Locate the cell with the specified text and output its [x, y] center coordinate. 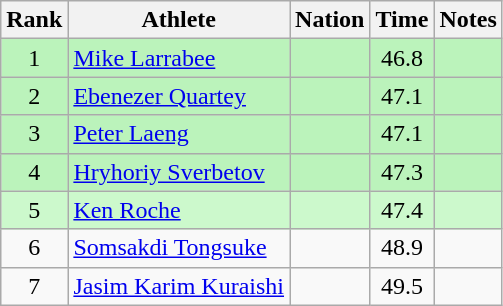
7 [34, 286]
47.3 [402, 172]
Nation [330, 20]
Mike Larrabee [179, 58]
5 [34, 210]
2 [34, 96]
Somsakdi Tongsuke [179, 248]
Ebenezer Quartey [179, 96]
Time [402, 20]
48.9 [402, 248]
Jasim Karim Kuraishi [179, 286]
Athlete [179, 20]
4 [34, 172]
1 [34, 58]
Ken Roche [179, 210]
3 [34, 134]
Rank [34, 20]
47.4 [402, 210]
49.5 [402, 286]
46.8 [402, 58]
Notes [468, 20]
6 [34, 248]
Peter Laeng [179, 134]
Hryhoriy Sverbetov [179, 172]
